Capture the cell that displays the provided text and extract its [X, Y] central coordinate. 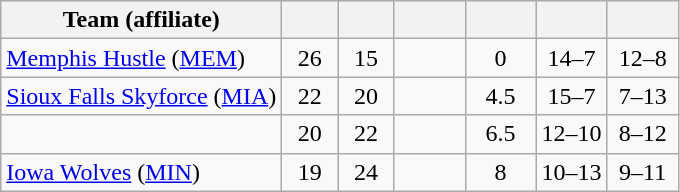
Iowa Wolves (MIN) [142, 172]
8 [500, 172]
19 [310, 172]
0 [500, 58]
8–12 [642, 134]
6.5 [500, 134]
Team (affiliate) [142, 20]
24 [366, 172]
15–7 [572, 96]
10–13 [572, 172]
14–7 [572, 58]
9–11 [642, 172]
26 [310, 58]
15 [366, 58]
7–13 [642, 96]
4.5 [500, 96]
12–8 [642, 58]
Sioux Falls Skyforce (MIA) [142, 96]
Memphis Hustle (MEM) [142, 58]
12–10 [572, 134]
